Search for the cell housing the specified text and yield its (X, Y) center coordinate. 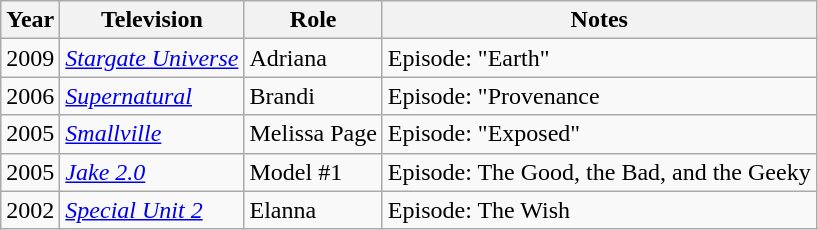
Brandi (313, 96)
Adriana (313, 58)
Melissa Page (313, 134)
Elanna (313, 210)
Year (30, 20)
2002 (30, 210)
Model #1 (313, 172)
Jake 2.0 (152, 172)
Episode: "Provenance (599, 96)
Television (152, 20)
Smallville (152, 134)
Stargate Universe (152, 58)
Supernatural (152, 96)
Episode: The Good, the Bad, and the Geeky (599, 172)
2009 (30, 58)
2006 (30, 96)
Episode: "Exposed" (599, 134)
Special Unit 2 (152, 210)
Role (313, 20)
Notes (599, 20)
Episode: "Earth" (599, 58)
Episode: The Wish (599, 210)
